Return the (x, y) coordinate for the center point of the cell that contains the specified text.  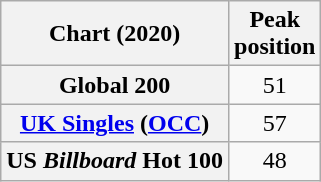
Global 200 (115, 85)
UK Singles (OCC) (115, 123)
48 (275, 161)
US Billboard Hot 100 (115, 161)
51 (275, 85)
Chart (2020) (115, 34)
Peakposition (275, 34)
57 (275, 123)
